Identify which cell holds the provided text, then report its (x, y) central coordinate. 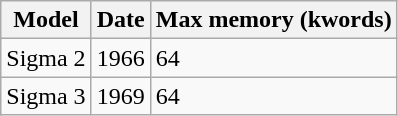
Date (120, 20)
Model (46, 20)
Sigma 3 (46, 96)
1966 (120, 58)
1969 (120, 96)
Sigma 2 (46, 58)
Max memory (kwords) (274, 20)
